Return the [x, y] coordinate for the center point of the cell that contains the specified text.  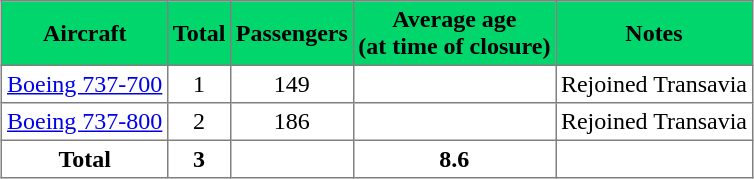
2 [200, 122]
149 [292, 84]
186 [292, 122]
Passengers [292, 33]
Aircraft [85, 33]
Notes [654, 33]
Average age(at time of closure) [454, 33]
1 [200, 84]
Boeing 737-700 [85, 84]
Boeing 737-800 [85, 122]
3 [200, 159]
8.6 [454, 159]
